For the text-containing cell, return its midpoint in (X, Y) coordinate format. 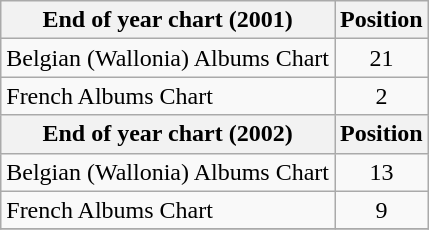
13 (381, 172)
21 (381, 58)
2 (381, 96)
End of year chart (2001) (168, 20)
End of year chart (2002) (168, 134)
9 (381, 210)
